Scan for the cell matching the given text and deliver its [x, y] coordinate at center. 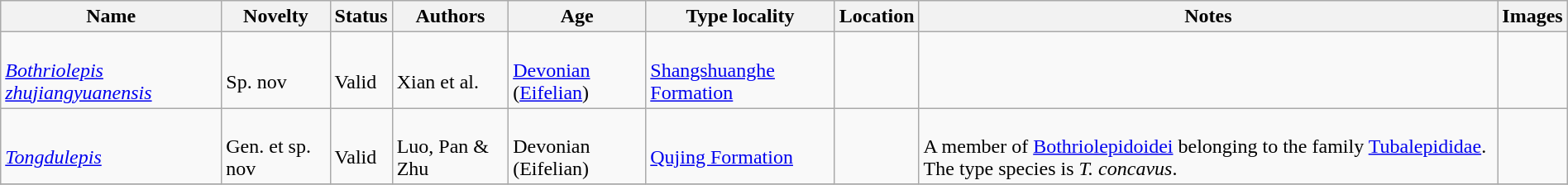
Qujing Formation [741, 146]
Type locality [741, 17]
Notes [1208, 17]
A member of Bothriolepidoidei belonging to the family Tubalepididae. The type species is T. concavus. [1208, 146]
Shangshuanghe Formation [741, 70]
Xian et al. [450, 70]
Images [1532, 17]
Status [361, 17]
Age [577, 17]
Gen. et sp. nov [276, 146]
Location [877, 17]
Bothriolepis zhujiangyuanensis [111, 70]
Novelty [276, 17]
Sp. nov [276, 70]
Name [111, 17]
Tongdulepis [111, 146]
Luo, Pan & Zhu [450, 146]
Authors [450, 17]
